For the text-containing cell, return its midpoint in (x, y) coordinate format. 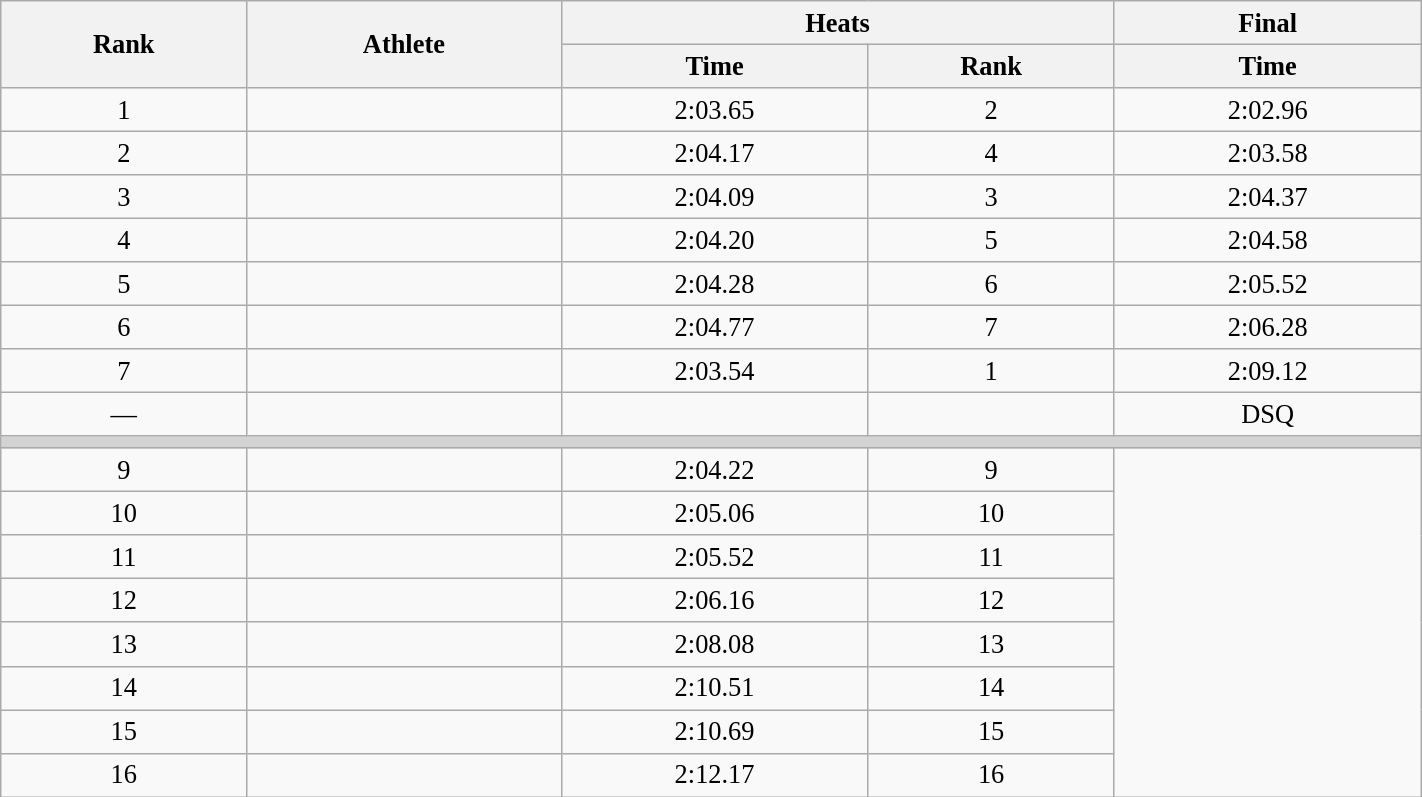
2:04.22 (714, 470)
2:04.28 (714, 284)
Final (1268, 22)
2:04.20 (714, 240)
Heats (838, 22)
2:02.96 (1268, 109)
— (124, 414)
2:12.17 (714, 775)
2:06.16 (714, 600)
2:03.54 (714, 371)
2:03.58 (1268, 153)
2:06.28 (1268, 327)
2:04.17 (714, 153)
2:05.06 (714, 513)
Athlete (404, 44)
2:04.77 (714, 327)
2:08.08 (714, 644)
2:04.37 (1268, 197)
DSQ (1268, 414)
2:03.65 (714, 109)
2:04.09 (714, 197)
2:04.58 (1268, 240)
2:10.69 (714, 731)
2:10.51 (714, 688)
2:09.12 (1268, 371)
